For the text-containing cell, return its midpoint in [x, y] coordinate format. 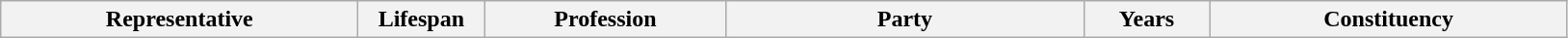
Party [905, 19]
Years [1146, 19]
Profession [605, 19]
Lifespan [422, 19]
Constituency [1389, 19]
Representative [179, 19]
